Output the [X, Y] coordinate of the center of the cell containing the given text.  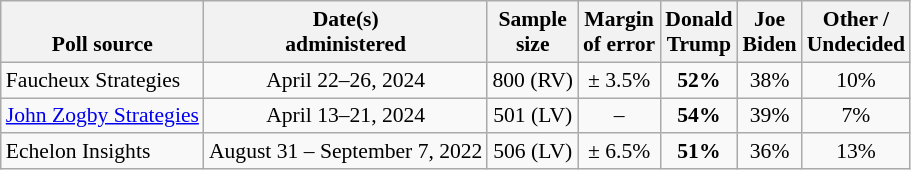
± 6.5% [619, 152]
800 (RV) [532, 80]
51% [698, 152]
Poll source [102, 32]
38% [770, 80]
10% [856, 80]
Date(s)administered [346, 32]
Marginof error [619, 32]
52% [698, 80]
39% [770, 116]
– [619, 116]
Echelon Insights [102, 152]
DonaldTrump [698, 32]
JoeBiden [770, 32]
Samplesize [532, 32]
54% [698, 116]
John Zogby Strategies [102, 116]
506 (LV) [532, 152]
7% [856, 116]
April 13–21, 2024 [346, 116]
Faucheux Strategies [102, 80]
501 (LV) [532, 116]
36% [770, 152]
April 22–26, 2024 [346, 80]
± 3.5% [619, 80]
Other /Undecided [856, 32]
August 31 – September 7, 2022 [346, 152]
13% [856, 152]
